Identify which cell holds the provided text, then report its [x, y] central coordinate. 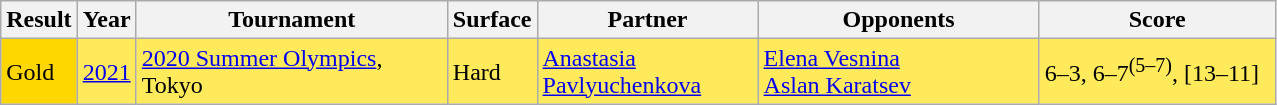
Partner [648, 20]
6–3, 6–7(5–7), [13–11] [1157, 72]
Opponents [898, 20]
Anastasia Pavlyuchenkova [648, 72]
Gold [39, 72]
Hard [492, 72]
Elena Vesnina Aslan Karatsev [898, 72]
2020 Summer Olympics, Tokyo [292, 72]
Year [106, 20]
Result [39, 20]
2021 [106, 72]
Tournament [292, 20]
Surface [492, 20]
Score [1157, 20]
